Search for the cell housing the specified text and yield its (X, Y) center coordinate. 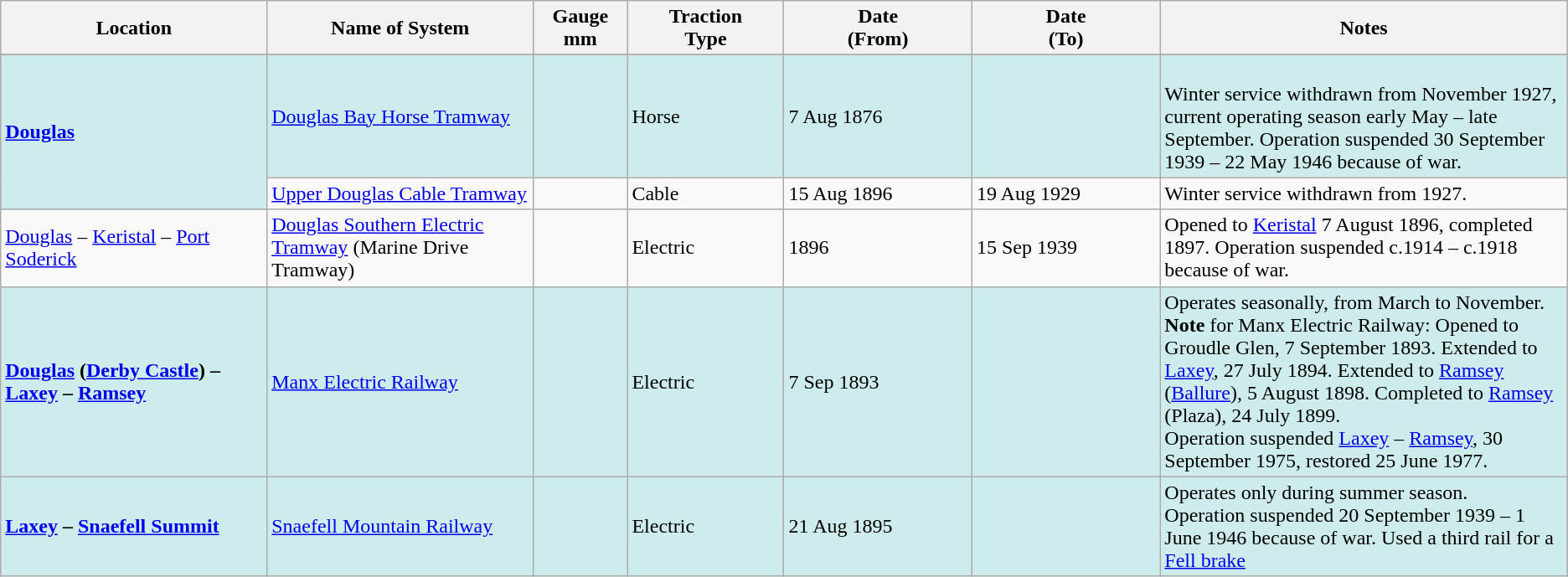
Notes (1364, 28)
Opened to Keristal 7 August 1896, completed 1897. Operation suspended c.1914 – c.1918 because of war. (1364, 248)
Cable (705, 193)
Snaefell Mountain Railway (400, 526)
Douglas Southern Electric Tramway (Marine Drive Tramway) (400, 248)
7 Sep 1893 (878, 382)
Upper Douglas Cable Tramway (400, 193)
Douglas Bay Horse Tramway (400, 116)
Name of System (400, 28)
Operates only during summer season. Operation suspended 20 September 1939 – 1 June 1946 because of war. Used a third rail for a Fell brake (1364, 526)
Date (To) (1065, 28)
19 Aug 1929 (1065, 193)
21 Aug 1895 (878, 526)
1896 (878, 248)
Laxey – Snaefell Summit (134, 526)
Manx Electric Railway (400, 382)
Douglas (134, 132)
Location (134, 28)
Douglas – Keristal – Port Soderick (134, 248)
15 Sep 1939 (1065, 248)
7 Aug 1876 (878, 116)
Date (From) (878, 28)
Gauge mm (580, 28)
Douglas (Derby Castle) – Laxey – Ramsey (134, 382)
Winter service withdrawn from 1927. (1364, 193)
15 Aug 1896 (878, 193)
TractionType (705, 28)
Horse (705, 116)
